Return (x, y) of the center of cell containing provided text 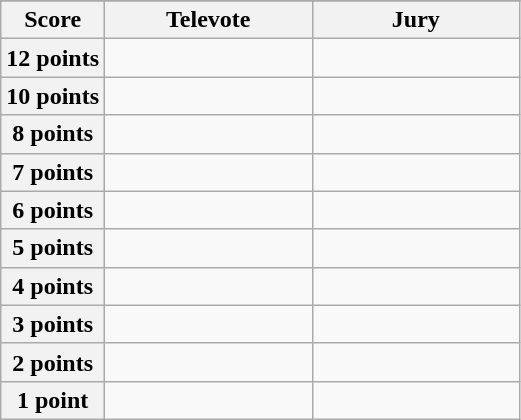
2 points (53, 362)
Score (53, 20)
7 points (53, 172)
1 point (53, 400)
5 points (53, 248)
Jury (416, 20)
12 points (53, 58)
4 points (53, 286)
8 points (53, 134)
10 points (53, 96)
6 points (53, 210)
3 points (53, 324)
Televote (209, 20)
